For the text-containing cell, return its midpoint in [X, Y] coordinate format. 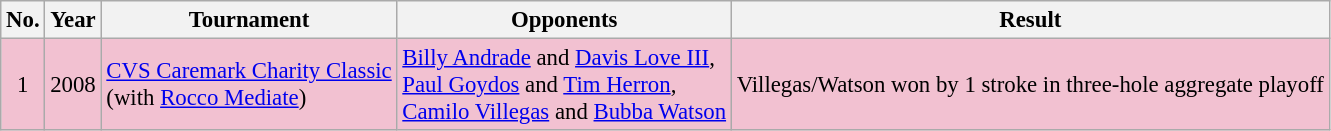
CVS Caremark Charity Classic(with Rocco Mediate) [249, 85]
Tournament [249, 20]
Year [73, 20]
No. [23, 20]
1 [23, 85]
Result [1030, 20]
2008 [73, 85]
Billy Andrade and Davis Love III, Paul Goydos and Tim Herron, Camilo Villegas and Bubba Watson [564, 85]
Villegas/Watson won by 1 stroke in three-hole aggregate playoff [1030, 85]
Opponents [564, 20]
